Scan for the cell matching the given text and deliver its [X, Y] coordinate at center. 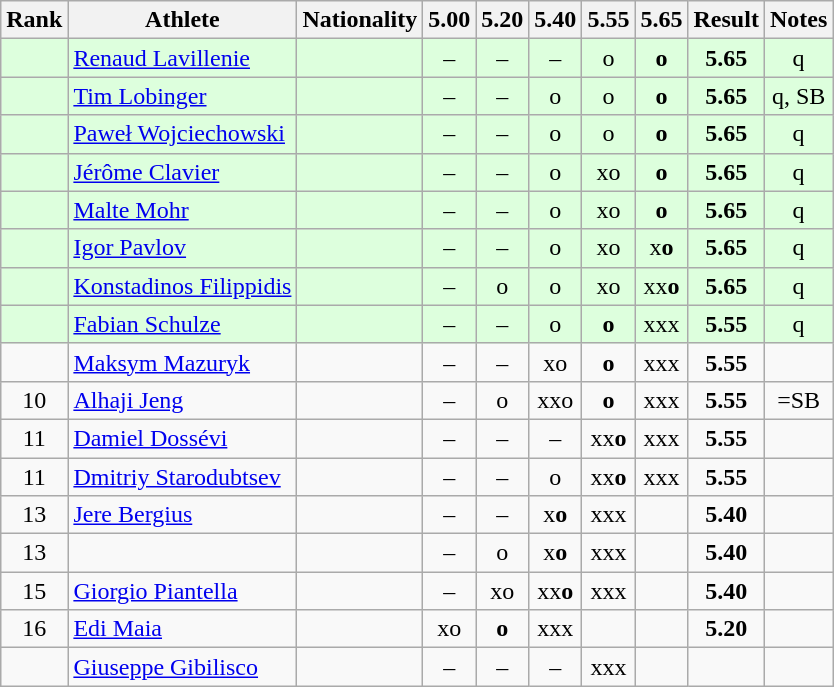
=SB [798, 400]
15 [34, 591]
Edi Maia [182, 629]
Konstadinos Filippidis [182, 286]
Rank [34, 20]
Jere Bergius [182, 515]
Alhaji Jeng [182, 400]
q, SB [798, 96]
Damiel Dossévi [182, 438]
Renaud Lavillenie [182, 58]
Athlete [182, 20]
Nationality [360, 20]
Dmitriy Starodubtsev [182, 477]
Jérôme Clavier [182, 172]
Paweł Wojciechowski [182, 134]
Igor Pavlov [182, 248]
Malte Mohr [182, 210]
Fabian Schulze [182, 324]
16 [34, 629]
Result [726, 20]
Tim Lobinger [182, 96]
Giuseppe Gibilisco [182, 667]
Giorgio Piantella [182, 591]
Notes [798, 20]
Maksym Mazuryk [182, 362]
10 [34, 400]
5.00 [450, 20]
